Find where the given text appears and provide that cell's center as (X, Y) coordinate. 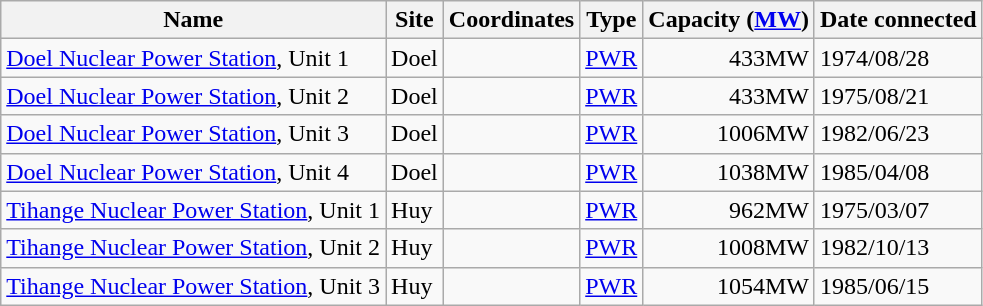
Type (612, 20)
1008MW (729, 248)
1975/08/21 (898, 96)
1006MW (729, 134)
Doel Nuclear Power Station, Unit 4 (194, 172)
1974/08/28 (898, 58)
1054MW (729, 286)
Date connected (898, 20)
1985/06/15 (898, 286)
962MW (729, 210)
Coordinates (511, 20)
Site (415, 20)
Tihange Nuclear Power Station, Unit 3 (194, 286)
Doel Nuclear Power Station, Unit 3 (194, 134)
Tihange Nuclear Power Station, Unit 2 (194, 248)
1038MW (729, 172)
Doel Nuclear Power Station, Unit 2 (194, 96)
Capacity (MW) (729, 20)
Doel Nuclear Power Station, Unit 1 (194, 58)
Name (194, 20)
1982/10/13 (898, 248)
Tihange Nuclear Power Station, Unit 1 (194, 210)
1982/06/23 (898, 134)
1985/04/08 (898, 172)
1975/03/07 (898, 210)
